Return the (X, Y) coordinate for the center point of the cell that contains the specified text.  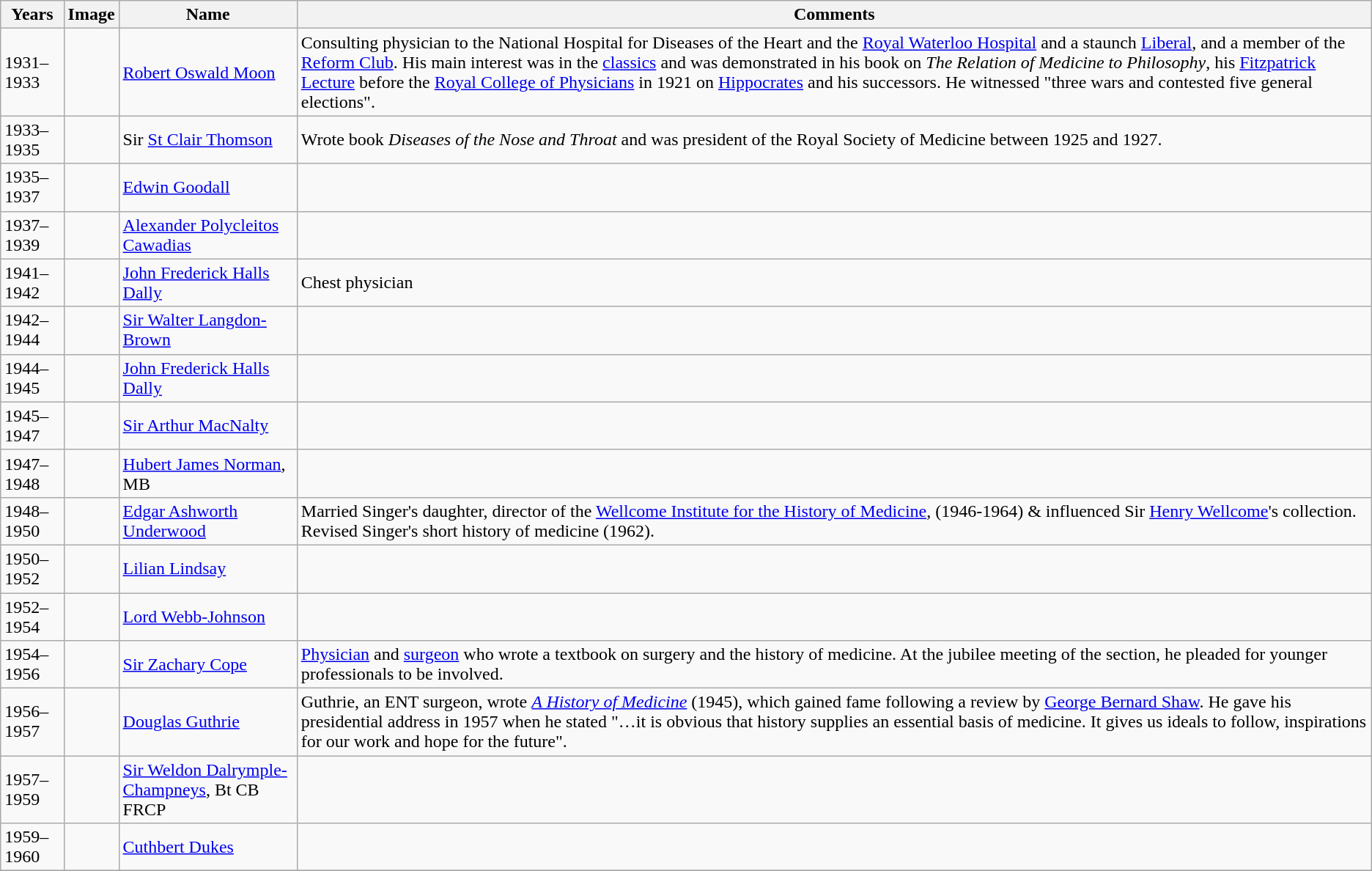
1941–1942 (32, 283)
Douglas Guthrie (208, 722)
Sir Walter Langdon-Brown (208, 330)
1944–1945 (32, 378)
Sir Zachary Cope (208, 664)
1952–1954 (32, 616)
1950–1952 (32, 569)
Wrote book Diseases of the Nose and Throat and was president of the Royal Society of Medicine between 1925 and 1927. (834, 139)
Edgar Ashworth Underwood (208, 521)
Sir Weldon Dalrymple-Champneys, Bt CB FRCP (208, 790)
Image (91, 15)
1956–1957 (32, 722)
1954–1956 (32, 664)
Name (208, 15)
Sir Arthur MacNalty (208, 425)
Hubert James Norman, MB (208, 474)
Alexander Polycleitos Cawadias (208, 235)
Chest physician (834, 283)
Robert Oswald Moon (208, 72)
1959–1960 (32, 848)
1937–1939 (32, 235)
Comments (834, 15)
Edwin Goodall (208, 188)
Cuthbert Dukes (208, 848)
1942–1944 (32, 330)
1931–1933 (32, 72)
1945–1947 (32, 425)
Lord Webb-Johnson (208, 616)
1933–1935 (32, 139)
1935–1937 (32, 188)
1947–1948 (32, 474)
1948–1950 (32, 521)
1957–1959 (32, 790)
Lilian Lindsay (208, 569)
Years (32, 15)
Sir St Clair Thomson (208, 139)
